Capture the cell that displays the provided text and extract its [X, Y] central coordinate. 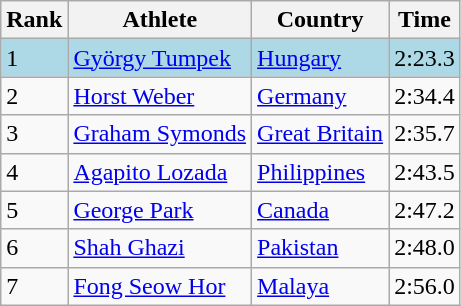
Athlete [160, 20]
2:34.4 [425, 96]
Canada [320, 210]
2:23.3 [425, 58]
Horst Weber [160, 96]
Country [320, 20]
2:47.2 [425, 210]
2:43.5 [425, 172]
6 [34, 248]
Time [425, 20]
Pakistan [320, 248]
2:56.0 [425, 286]
Graham Symonds [160, 134]
Great Britain [320, 134]
Fong Seow Hor [160, 286]
3 [34, 134]
Hungary [320, 58]
1 [34, 58]
5 [34, 210]
2:48.0 [425, 248]
George Park [160, 210]
Agapito Lozada [160, 172]
Shah Ghazi [160, 248]
2 [34, 96]
Rank [34, 20]
Germany [320, 96]
Philippines [320, 172]
4 [34, 172]
György Tumpek [160, 58]
2:35.7 [425, 134]
Malaya [320, 286]
7 [34, 286]
